Pinpoint the cell where the given text exists, returning its [x, y] midpoint coordinate. 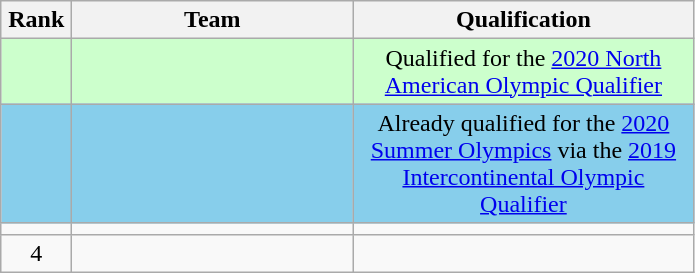
Qualified for the 2020 North American Olympic Qualifier [524, 72]
Already qualified for the 2020 Summer Olympics via the 2019 Intercontinental Olympic Qualifier [524, 164]
Rank [36, 20]
Qualification [524, 20]
4 [36, 253]
Team [212, 20]
